From the cell containing the given text, extract its center point as (x, y) coordinate. 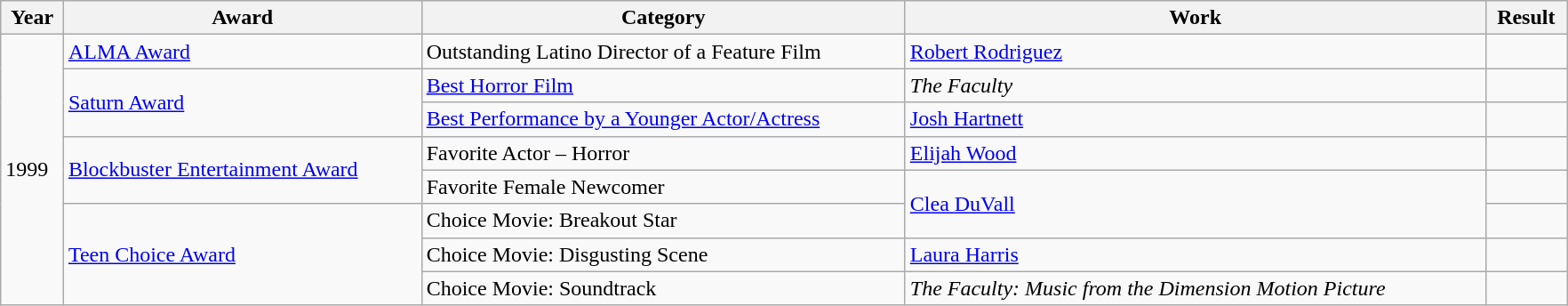
Elijah Wood (1195, 153)
Teen Choice Award (242, 254)
Outstanding Latino Director of a Feature Film (663, 52)
Choice Movie: Disgusting Scene (663, 254)
Saturn Award (242, 102)
Work (1195, 18)
Result (1525, 18)
The Faculty (1195, 85)
Best Performance by a Younger Actor/Actress (663, 119)
Josh Hartnett (1195, 119)
Choice Movie: Soundtrack (663, 288)
Clea DuVall (1195, 204)
Favorite Actor – Horror (663, 153)
Choice Movie: Breakout Star (663, 221)
ALMA Award (242, 52)
The Faculty: Music from the Dimension Motion Picture (1195, 288)
Laura Harris (1195, 254)
Best Horror Film (663, 85)
Favorite Female Newcomer (663, 187)
Robert Rodriguez (1195, 52)
Blockbuster Entertainment Award (242, 170)
Award (242, 18)
Year (32, 18)
Category (663, 18)
1999 (32, 170)
